Return (x, y) of the center of cell containing provided text 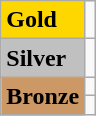
Silver (43, 58)
Bronze (43, 96)
Gold (43, 20)
